Extract the [X, Y] coordinate from the center of the cell holding the provided text.  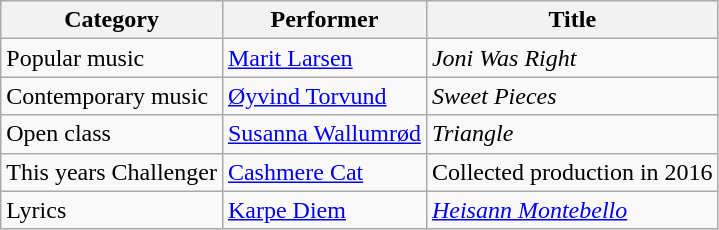
Performer [324, 20]
Lyrics [112, 210]
Title [572, 20]
Popular music [112, 58]
Collected production in 2016 [572, 172]
Triangle [572, 134]
Heisann Montebello [572, 210]
Joni Was Right [572, 58]
This years Challenger [112, 172]
Karpe Diem [324, 210]
Contemporary music [112, 96]
Øyvind Torvund [324, 96]
Susanna Wallumrød [324, 134]
Sweet Pieces [572, 96]
Marit Larsen [324, 58]
Open class [112, 134]
Cashmere Cat [324, 172]
Category [112, 20]
